Search for the cell housing the specified text and yield its [X, Y] center coordinate. 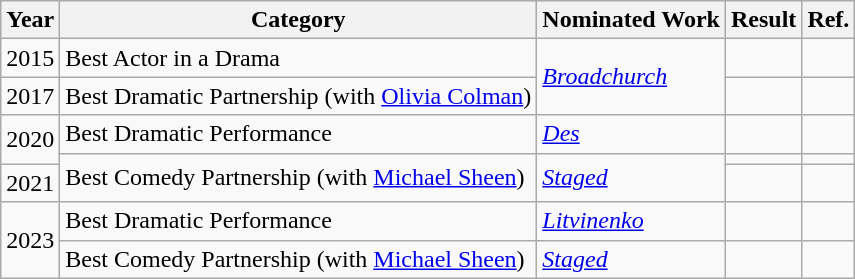
Category [298, 20]
2015 [30, 58]
2017 [30, 96]
Litvinenko [632, 221]
Ref. [828, 20]
Best Actor in a Drama [298, 58]
Broadchurch [632, 77]
2023 [30, 240]
Result [763, 20]
Year [30, 20]
2021 [30, 183]
2020 [30, 140]
Des [632, 134]
Nominated Work [632, 20]
Best Dramatic Partnership (with Olivia Colman) [298, 96]
